Locate the cell with the specified text and output its (X, Y) center coordinate. 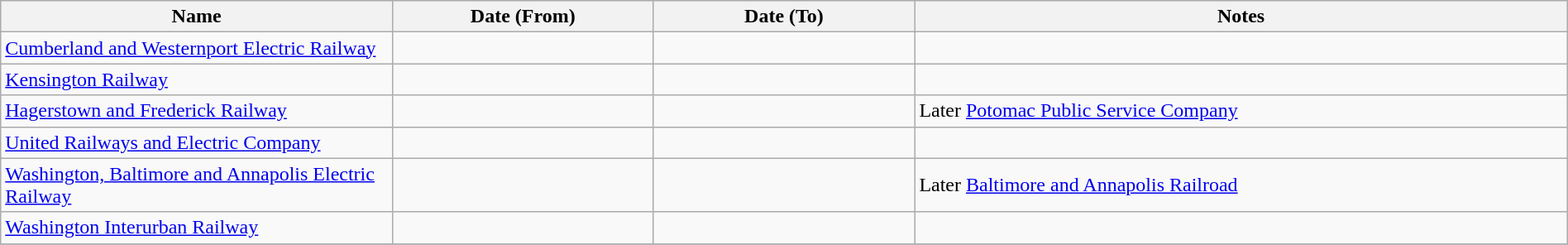
Kensington Railway (197, 79)
Washington, Baltimore and Annapolis Electric Railway (197, 185)
Later Baltimore and Annapolis Railroad (1241, 185)
Notes (1241, 17)
Washington Interurban Railway (197, 228)
Cumberland and Westernport Electric Railway (197, 48)
Name (197, 17)
Date (From) (523, 17)
United Railways and Electric Company (197, 142)
Date (To) (784, 17)
Later Potomac Public Service Company (1241, 111)
Hagerstown and Frederick Railway (197, 111)
